From the cell containing the given text, extract its center point as [X, Y] coordinate. 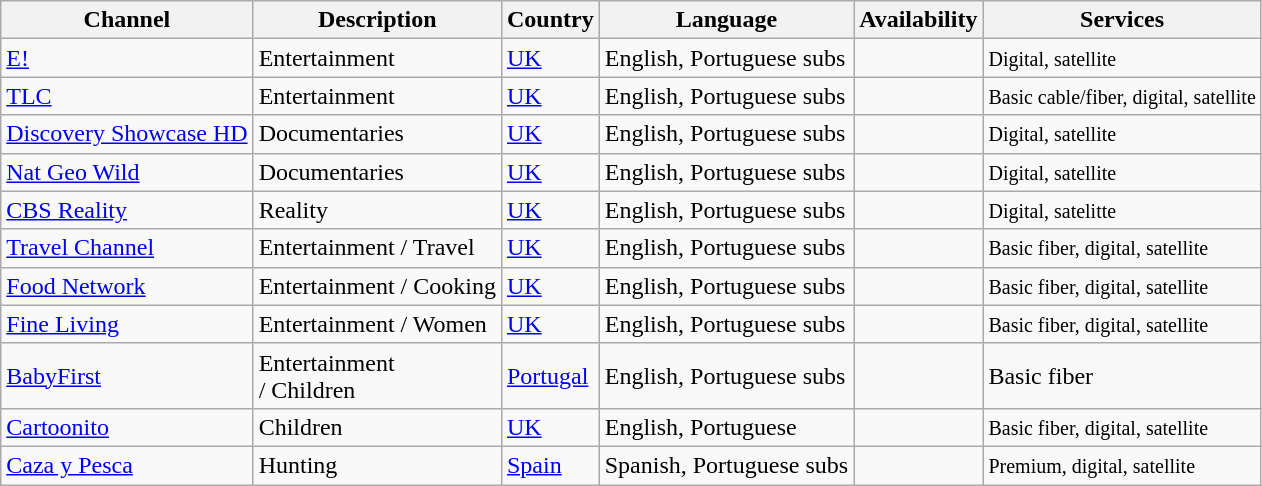
Entertainment / Cooking [377, 286]
E! [127, 58]
Basic cable/fiber, digital, satellite [1122, 96]
Premium, digital, satellite [1122, 465]
Entertainment / Women [377, 324]
Nat Geo Wild [127, 172]
English, Portuguese [726, 427]
Basic fiber [1122, 376]
CBS Reality [127, 210]
Spanish, Portuguese subs [726, 465]
Children [377, 427]
Country [550, 20]
Channel [127, 20]
Description [377, 20]
Fine Living [127, 324]
Spain [550, 465]
Food Network [127, 286]
Cartoonito [127, 427]
Digital, satelitte [1122, 210]
Hunting [377, 465]
Caza y Pesca [127, 465]
Entertainment/ Children [377, 376]
Reality [377, 210]
Services [1122, 20]
Entertainment / Travel [377, 248]
BabyFirst [127, 376]
Language [726, 20]
Discovery Showcase HD [127, 134]
Portugal [550, 376]
TLC [127, 96]
Travel Channel [127, 248]
Availability [918, 20]
